Search for the cell housing the specified text and yield its (X, Y) center coordinate. 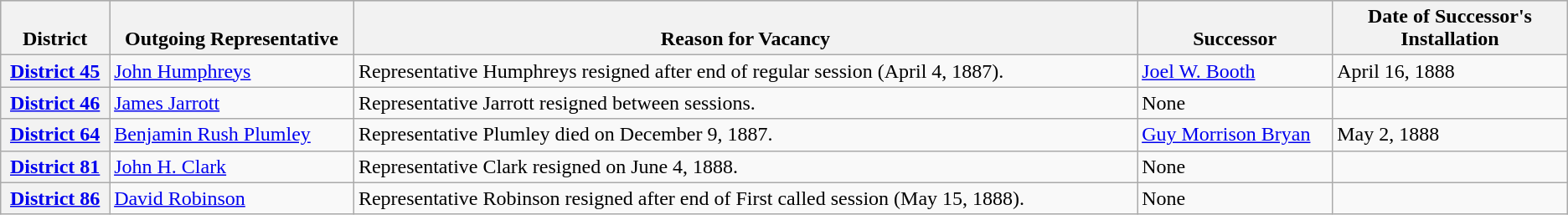
Outgoing Representative (232, 28)
Representative Clark resigned on June 4, 1888. (745, 166)
John Humphreys (232, 71)
District 45 (55, 71)
Representative Jarrott resigned between sessions. (745, 103)
Representative Plumley died on December 9, 1887. (745, 135)
Representative Robinson resigned after end of First called session (May 15, 1888). (745, 198)
Successor (1235, 28)
District 46 (55, 103)
District (55, 28)
April 16, 1888 (1451, 71)
Benjamin Rush Plumley (232, 135)
District 81 (55, 166)
District 64 (55, 135)
Representative Humphreys resigned after end of regular session (April 4, 1887). (745, 71)
Guy Morrison Bryan (1235, 135)
May 2, 1888 (1451, 135)
Reason for Vacancy (745, 28)
James Jarrott (232, 103)
Joel W. Booth (1235, 71)
Date of Successor's Installation (1451, 28)
David Robinson (232, 198)
John H. Clark (232, 166)
District 86 (55, 198)
